Search for the cell housing the specified text and yield its [X, Y] center coordinate. 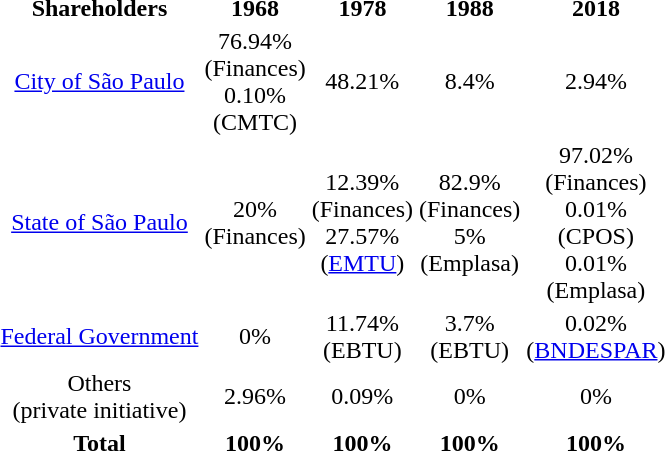
8.4% [470, 82]
2.96% [255, 396]
76.94%(Finances)0.10%(CMTC) [255, 82]
82.9%(Finances)5%(Emplasa) [470, 222]
0.09% [362, 396]
11.74%(EBTU) [362, 336]
48.21% [362, 82]
12.39%(Finances)27.57%(EMTU) [362, 222]
3.7%(EBTU) [470, 336]
20%(Finances) [255, 222]
